Locate the cell with the specified text and output its [x, y] center coordinate. 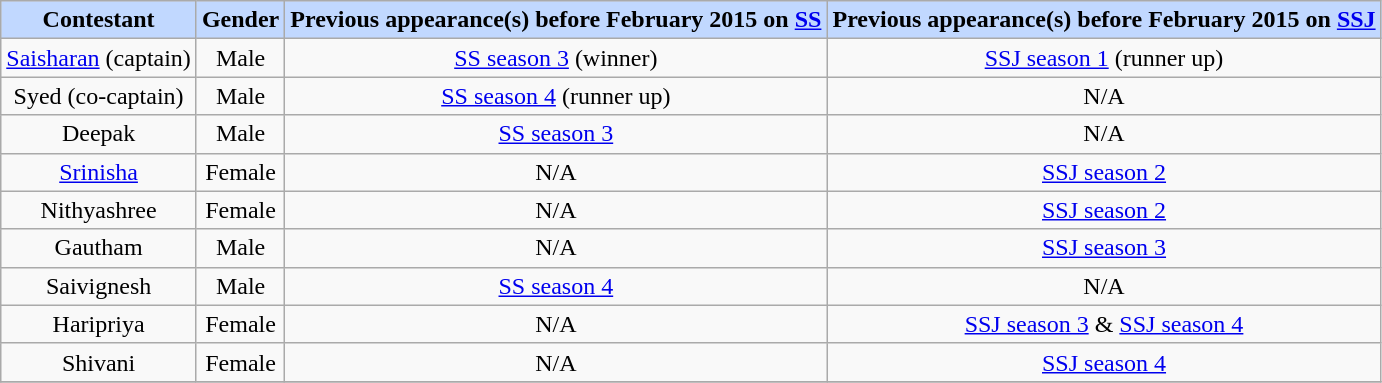
Previous appearance(s) before February 2015 on SS [556, 20]
SS season 4 [556, 286]
Saivignesh [99, 286]
Nithyashree [99, 210]
Srinisha [99, 172]
Shivani [99, 362]
Previous appearance(s) before February 2015 on SSJ [1104, 20]
Saisharan (captain) [99, 58]
Contestant [99, 20]
SS season 3 (winner) [556, 58]
SSJ season 1 (runner up) [1104, 58]
Deepak [99, 134]
SS season 3 [556, 134]
SSJ season 3 [1104, 248]
SSJ season 4 [1104, 362]
SSJ season 3 & SSJ season 4 [1104, 324]
Gender [240, 20]
Gautham [99, 248]
Syed (co-captain) [99, 96]
SS season 4 (runner up) [556, 96]
Haripriya [99, 324]
